Extract the (X, Y) coordinate from the center of the cell holding the provided text.  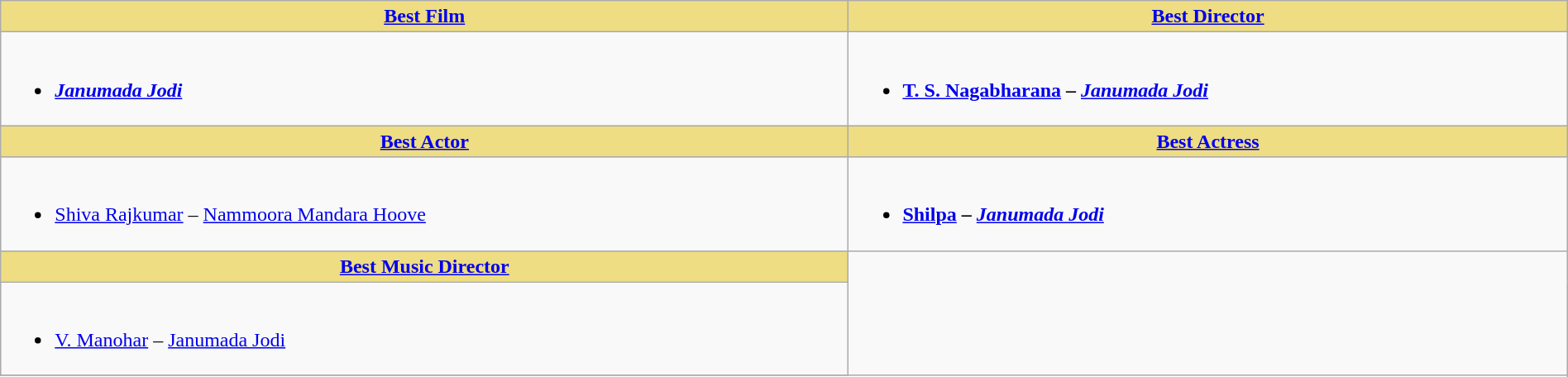
Best Film (425, 17)
T. S. Nagabharana – Janumada Jodi (1207, 79)
Best Actor (425, 141)
Shiva Rajkumar – Nammoora Mandara Hoove (425, 203)
Shilpa – Janumada Jodi (1207, 203)
Best Actress (1207, 141)
Janumada Jodi (425, 79)
V. Manohar – Janumada Jodi (425, 329)
Best Director (1207, 17)
Best Music Director (425, 266)
